Detect which cell encompasses the target text, then output its (x, y) center coordinate. 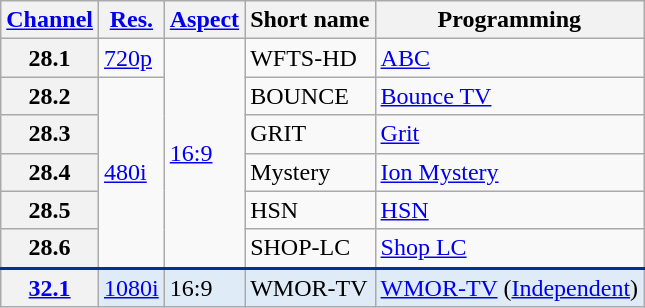
480i (132, 172)
Grit (510, 134)
28.1 (50, 58)
Shop LC (510, 248)
32.1 (50, 288)
GRIT (310, 134)
1080i (132, 288)
SHOP-LC (310, 248)
Res. (132, 20)
Aspect (204, 20)
28.2 (50, 96)
28.5 (50, 210)
Ion Mystery (510, 172)
Bounce TV (510, 96)
ABC (510, 58)
720p (132, 58)
28.3 (50, 134)
28.4 (50, 172)
WMOR-TV (Independent) (510, 288)
Channel (50, 20)
Short name (310, 20)
WMOR-TV (310, 288)
WFTS-HD (310, 58)
Mystery (310, 172)
28.6 (50, 248)
BOUNCE (310, 96)
Programming (510, 20)
